For the text-containing cell, return its midpoint in (X, Y) coordinate format. 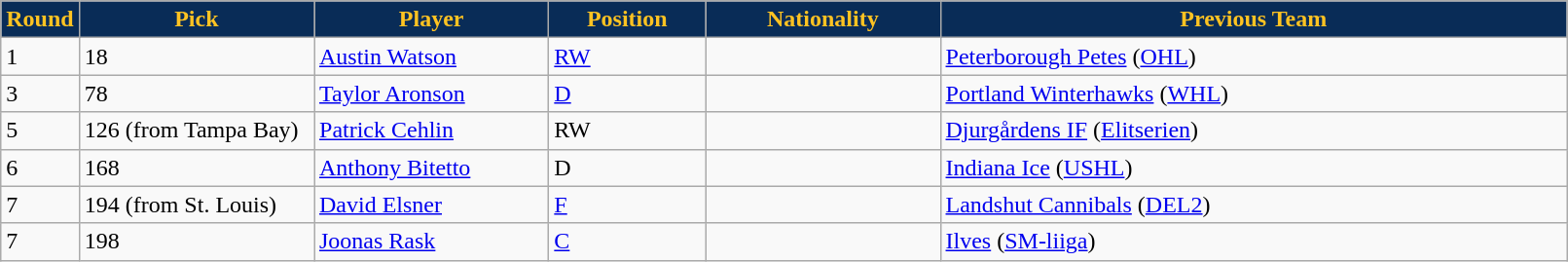
Djurgårdens IF (Elitserien) (1254, 131)
Round (40, 19)
Position (627, 19)
Portland Winterhawks (WHL) (1254, 94)
78 (197, 94)
1 (40, 56)
Player (430, 19)
168 (197, 168)
Landshut Cannibals (DEL2) (1254, 205)
Previous Team (1254, 19)
Taylor Aronson (430, 94)
Joonas Rask (430, 242)
Nationality (823, 19)
Peterborough Petes (OHL) (1254, 56)
Ilves (SM-liiga) (1254, 242)
Indiana Ice (USHL) (1254, 168)
Patrick Cehlin (430, 131)
F (627, 205)
194 (from St. Louis) (197, 205)
6 (40, 168)
Pick (197, 19)
5 (40, 131)
126 (from Tampa Bay) (197, 131)
198 (197, 242)
David Elsner (430, 205)
Anthony Bitetto (430, 168)
C (627, 242)
Austin Watson (430, 56)
3 (40, 94)
18 (197, 56)
